Detect which cell encompasses the target text, then output its (X, Y) center coordinate. 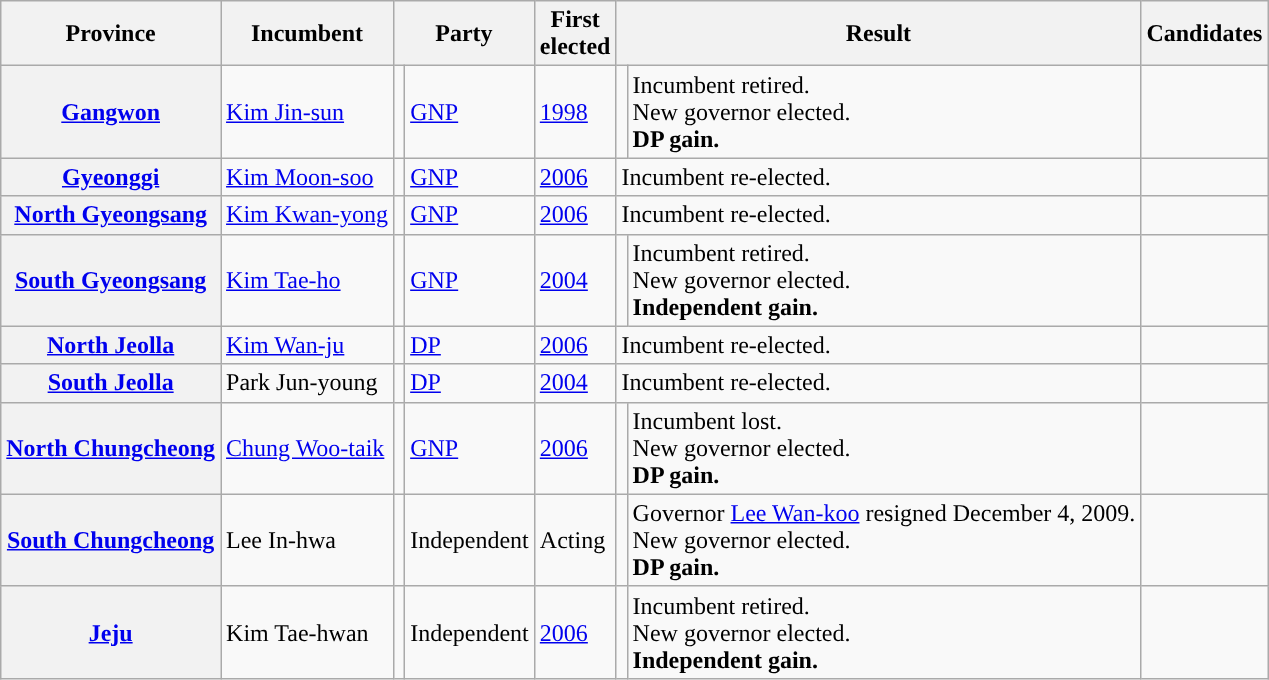
1998 (575, 112)
Governor Lee Wan-koo resigned December 4, 2009.New governor elected.DP gain. (884, 540)
Party (464, 34)
Park Jun-young (308, 383)
North Chungcheong (111, 448)
Gyeonggi (111, 177)
Candidates (1204, 34)
Incumbent (308, 34)
Acting (575, 540)
Kim Tae-hwan (308, 632)
Result (878, 34)
South Gyeongsang (111, 280)
Incumbent retired.New governor elected.DP gain. (884, 112)
Kim Jin-sun (308, 112)
Kim Tae-ho (308, 280)
Firstelected (575, 34)
Lee In-hwa (308, 540)
Chung Woo-taik (308, 448)
North Jeolla (111, 345)
Gangwon (111, 112)
South Jeolla (111, 383)
Kim Moon-soo (308, 177)
Kim Kwan-yong (308, 215)
North Gyeongsang (111, 215)
South Chungcheong (111, 540)
Incumbent lost.New governor elected.DP gain. (884, 448)
Province (111, 34)
Kim Wan-ju (308, 345)
Jeju (111, 632)
